Return the [x, y] coordinate for the center point of the cell that contains the specified text.  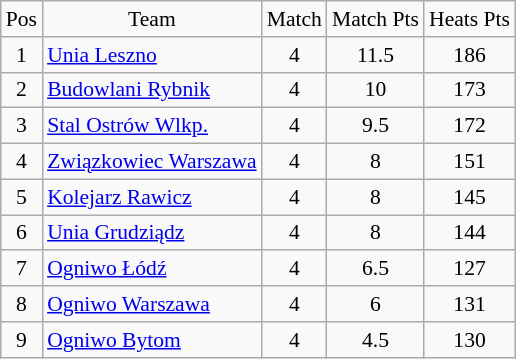
Ogniwo Warszawa [152, 304]
172 [470, 126]
Stal Ostrów Wlkp. [152, 126]
130 [470, 340]
Ogniwo Bytom [152, 340]
Budowlani Rybnik [152, 90]
1 [22, 55]
9.5 [376, 126]
Kolejarz Rawicz [152, 197]
144 [470, 233]
10 [376, 90]
Ogniwo Łódź [152, 269]
Heats Pts [470, 19]
145 [470, 197]
5 [22, 197]
173 [470, 90]
127 [470, 269]
4.5 [376, 340]
3 [22, 126]
7 [22, 269]
131 [470, 304]
Związkowiec Warszawa [152, 162]
Unia Leszno [152, 55]
Team [152, 19]
Match [294, 19]
186 [470, 55]
151 [470, 162]
Unia Grudziądz [152, 233]
Match Pts [376, 19]
Pos [22, 19]
11.5 [376, 55]
6.5 [376, 269]
9 [22, 340]
2 [22, 90]
